Scan for the cell matching the given text and deliver its [X, Y] coordinate at center. 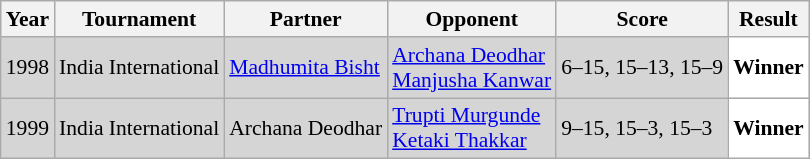
1998 [28, 68]
1999 [28, 128]
Opponent [472, 19]
Tournament [139, 19]
Archana Deodhar [306, 128]
Year [28, 19]
Partner [306, 19]
Result [768, 19]
Trupti Murgunde Ketaki Thakkar [472, 128]
Archana Deodhar Manjusha Kanwar [472, 68]
Madhumita Bisht [306, 68]
Score [642, 19]
6–15, 15–13, 15–9 [642, 68]
9–15, 15–3, 15–3 [642, 128]
